Search for the cell housing the specified text and yield its (x, y) center coordinate. 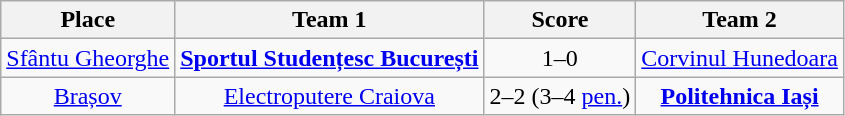
Electroputere Craiova (330, 96)
Politehnica Iași (740, 96)
Place (88, 20)
Team 2 (740, 20)
2–2 (3–4 pen.) (560, 96)
Corvinul Hunedoara (740, 58)
Brașov (88, 96)
Sportul Studențesc București (330, 58)
Sfântu Gheorghe (88, 58)
1–0 (560, 58)
Team 1 (330, 20)
Score (560, 20)
